For the text-containing cell, return its midpoint in [X, Y] coordinate format. 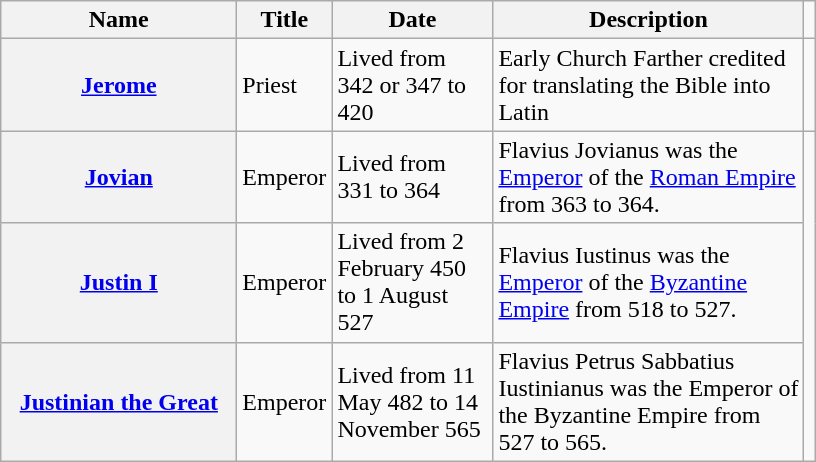
Priest [284, 85]
Flavius Iustinus was the Emperor of the Byzantine Empire from 518 to 527. [648, 282]
Lived from 11 May 482 to 14 November 565 [412, 402]
Date [412, 20]
Early Church Farther credited for translating the Bible into Latin [648, 85]
Justinian the Great [119, 402]
Title [284, 20]
Lived from 331 to 364 [412, 177]
Jovian [119, 177]
Flavius Jovianus was the Emperor of the Roman Empire from 363 to 364. [648, 177]
Lived from 2 February 450 to 1 August 527 [412, 282]
Description [648, 20]
Lived from 342 or 347 to 420 [412, 85]
Justin I [119, 282]
Jerome [119, 85]
Name [119, 20]
Flavius Petrus Sabbatius Iustinianus was the Emperor of the Byzantine Empire from 527 to 565. [648, 402]
